Locate the cell with the specified text and output its [x, y] center coordinate. 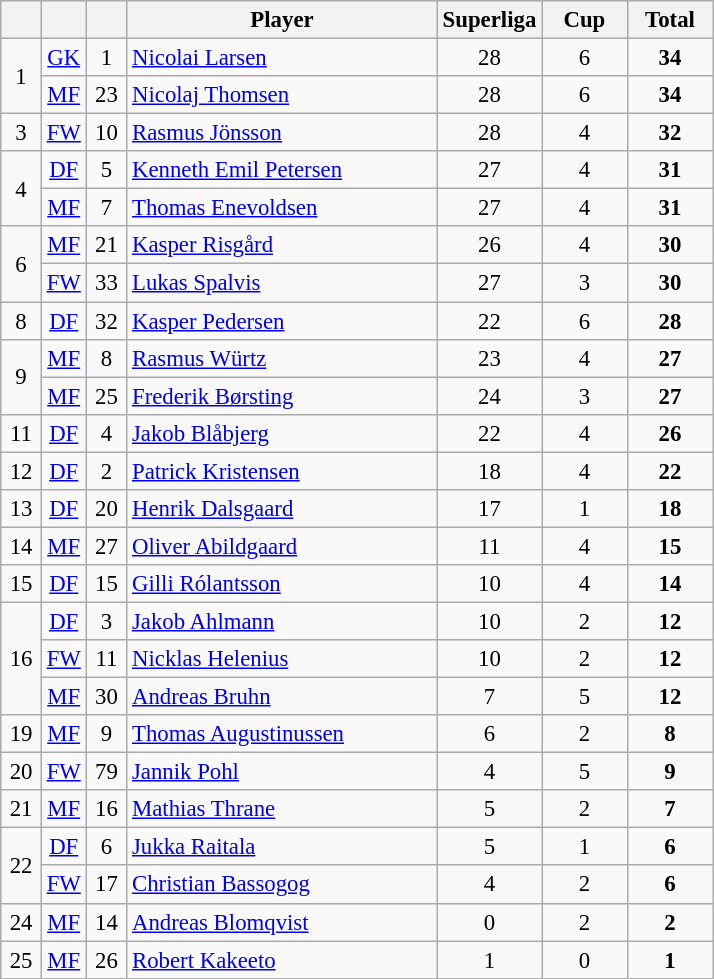
19 [22, 734]
Thomas Augustinussen [282, 734]
Lukas Spalvis [282, 283]
Kasper Risgård [282, 245]
Thomas Enevoldsen [282, 208]
Henrik Dalsgaard [282, 509]
Player [282, 20]
79 [106, 772]
Gilli Rólantsson [282, 584]
Kenneth Emil Petersen [282, 170]
Frederik Børsting [282, 396]
Christian Bassogog [282, 885]
Superliga [489, 20]
Mathias Thrane [282, 809]
Rasmus Jönsson [282, 133]
GK [64, 58]
Nicolai Larsen [282, 58]
13 [22, 509]
33 [106, 283]
Cup [585, 20]
Andreas Bruhn [282, 697]
Nicklas Helenius [282, 659]
Jakob Ahlmann [282, 621]
Patrick Kristensen [282, 471]
Robert Kakeeto [282, 960]
Andreas Blomqvist [282, 922]
Kasper Pedersen [282, 321]
Oliver Abildgaard [282, 546]
Rasmus Würtz [282, 358]
Nicolaj Thomsen [282, 95]
Jannik Pohl [282, 772]
Jukka Raitala [282, 847]
Jakob Blåbjerg [282, 433]
Total [670, 20]
